Find where the given text appears and provide that cell's center as [X, Y] coordinate. 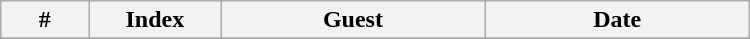
Date [617, 20]
# [45, 20]
Index [155, 20]
Guest [353, 20]
